From the cell containing the given text, extract its center point as [X, Y] coordinate. 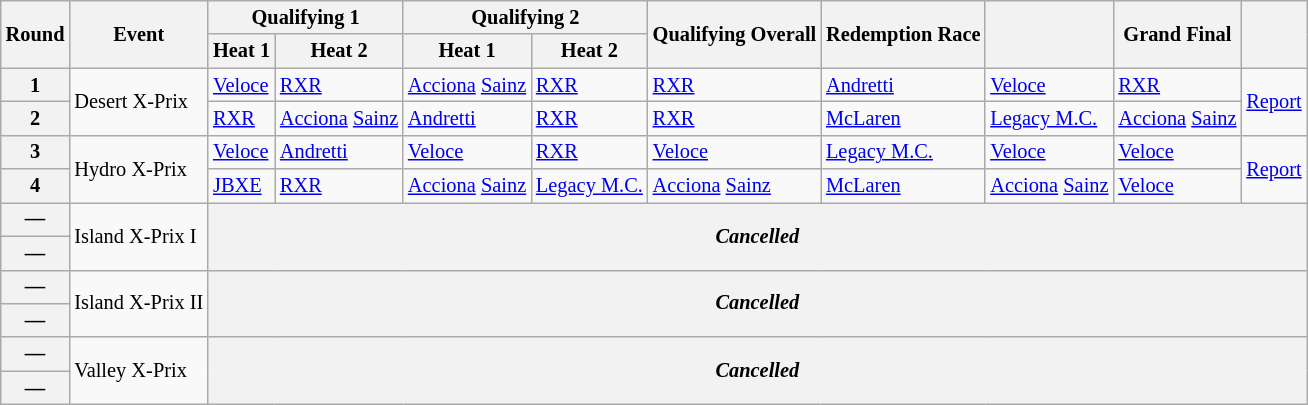
Redemption Race [903, 34]
Round [36, 34]
Qualifying Overall [734, 34]
Island X-Prix II [138, 304]
Grand Final [1177, 34]
2 [36, 118]
Hydro X-Prix [138, 168]
3 [36, 152]
Qualifying 2 [526, 17]
1 [36, 85]
JBXE [242, 186]
Qualifying 1 [306, 17]
Island X-Prix I [138, 236]
Valley X-Prix [138, 370]
Event [138, 34]
Desert X-Prix [138, 102]
4 [36, 186]
